Extract the [X, Y] coordinate from the center of the cell holding the provided text.  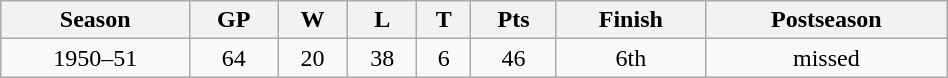
W [313, 20]
6 [444, 58]
T [444, 20]
38 [382, 58]
Pts [514, 20]
missed [826, 58]
L [382, 20]
20 [313, 58]
64 [234, 58]
Finish [630, 20]
6th [630, 58]
GP [234, 20]
46 [514, 58]
Postseason [826, 20]
Season [96, 20]
1950–51 [96, 58]
